Determine the [X, Y] coordinate at the center of the cell enclosing the given text.  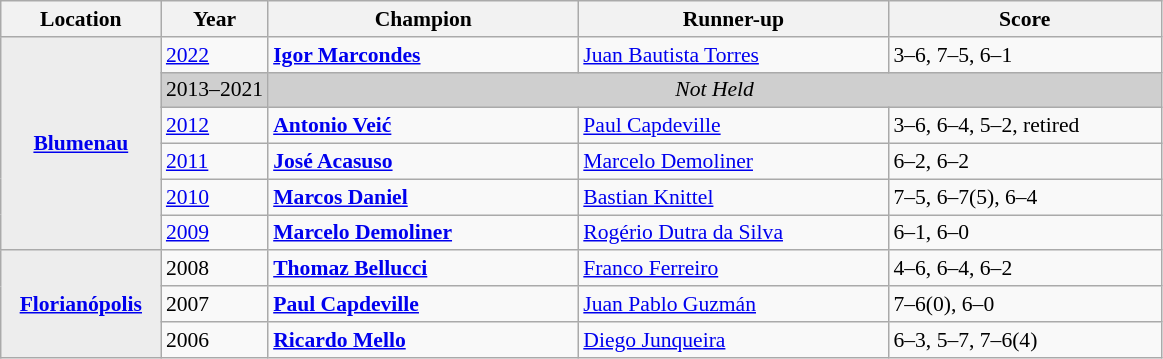
2010 [214, 197]
6–2, 6–2 [1024, 162]
Blumenau [81, 144]
Rogério Dutra da Silva [733, 233]
6–3, 5–7, 7–6(4) [1024, 340]
Juan Bautista Torres [733, 55]
Franco Ferreiro [733, 269]
Juan Pablo Guzmán [733, 304]
2009 [214, 233]
Florianópolis [81, 304]
2022 [214, 55]
Champion [423, 19]
Antonio Veić [423, 126]
3–6, 7–5, 6–1 [1024, 55]
Thomaz Bellucci [423, 269]
2011 [214, 162]
Runner-up [733, 19]
6–1, 6–0 [1024, 233]
José Acasuso [423, 162]
Ricardo Mello [423, 340]
Diego Junqueira [733, 340]
7–6(0), 6–0 [1024, 304]
Not Held [714, 90]
2007 [214, 304]
2012 [214, 126]
7–5, 6–7(5), 6–4 [1024, 197]
2006 [214, 340]
Igor Marcondes [423, 55]
Marcos Daniel [423, 197]
Location [81, 19]
Bastian Knittel [733, 197]
3–6, 6–4, 5–2, retired [1024, 126]
2008 [214, 269]
4–6, 6–4, 6–2 [1024, 269]
Score [1024, 19]
Year [214, 19]
2013–2021 [214, 90]
